From the cell containing the given text, extract its center point as [X, Y] coordinate. 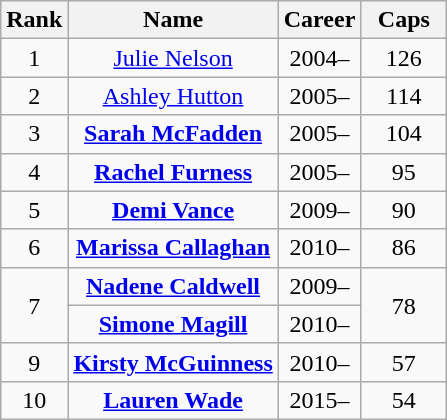
6 [34, 248]
Rachel Furness [173, 172]
Caps [404, 20]
90 [404, 210]
Kirsty McGuinness [173, 362]
2 [34, 96]
57 [404, 362]
4 [34, 172]
Name [173, 20]
Rank [34, 20]
Career [320, 20]
Ashley Hutton [173, 96]
Lauren Wade [173, 400]
10 [34, 400]
86 [404, 248]
Demi Vance [173, 210]
114 [404, 96]
Julie Nelson [173, 58]
126 [404, 58]
Marissa Callaghan [173, 248]
Simone Magill [173, 324]
Sarah McFadden [173, 134]
78 [404, 305]
3 [34, 134]
5 [34, 210]
Nadene Caldwell [173, 286]
2004– [320, 58]
54 [404, 400]
104 [404, 134]
9 [34, 362]
2015– [320, 400]
95 [404, 172]
1 [34, 58]
7 [34, 305]
